Determine the [X, Y] coordinate at the center of the cell enclosing the given text.  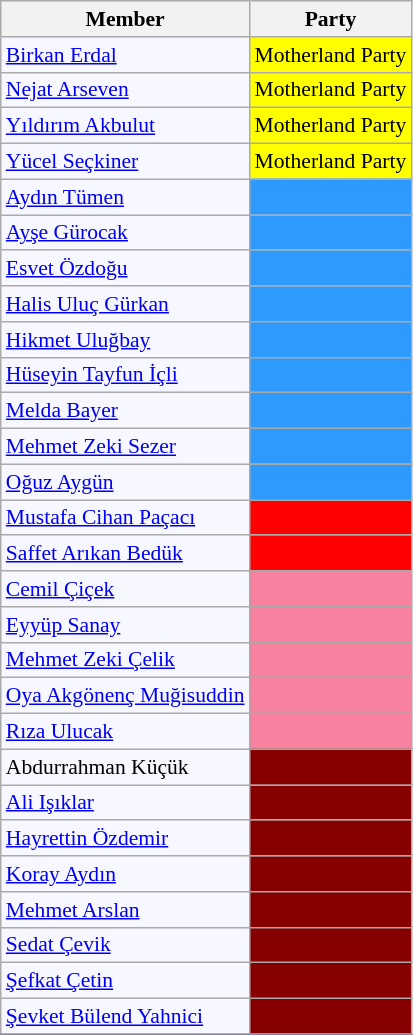
Oya Akgönenç Muğisuddin [126, 696]
Hayrettin Özdemir [126, 839]
Ali Işıklar [126, 803]
Sedat Çevik [126, 945]
Koray Aydın [126, 874]
Mehmet Arslan [126, 910]
Yıldırım Akbulut [126, 126]
Hüseyin Tayfun İçli [126, 375]
Ayşe Gürocak [126, 233]
Rıza Ulucak [126, 732]
Hikmet Uluğbay [126, 340]
Şevket Bülend Yahnici [126, 1017]
Yücel Seçkiner [126, 162]
Member [126, 19]
Birkan Erdal [126, 55]
Şefkat Çetin [126, 981]
Nejat Arseven [126, 90]
Oğuz Aygün [126, 482]
Mehmet Zeki Sezer [126, 447]
Esvet Özdoğu [126, 269]
Saffet Arıkan Bedük [126, 554]
Mustafa Cihan Paçacı [126, 518]
Mehmet Zeki Çelik [126, 660]
Halis Uluç Gürkan [126, 304]
Party [331, 19]
Abdurrahman Küçük [126, 767]
Aydın Tümen [126, 197]
Eyyüp Sanay [126, 625]
Cemil Çiçek [126, 589]
Melda Bayer [126, 411]
